Scan for the cell matching the given text and deliver its [x, y] coordinate at center. 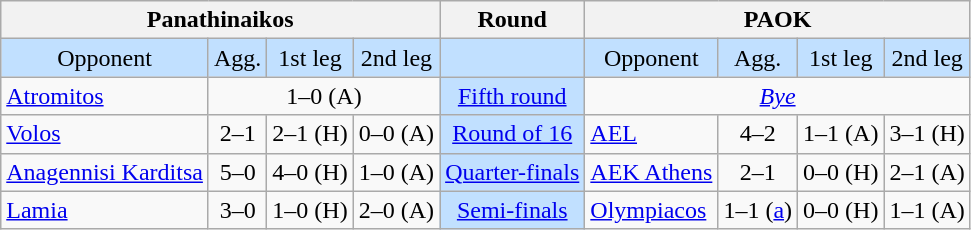
4–0 (H) [310, 172]
Round of 16 [512, 134]
3–0 [237, 210]
3–1 (H) [927, 134]
1–1 (a) [758, 210]
Fifth round [512, 96]
Atromitos [105, 96]
2–1 (H) [310, 134]
AEL [652, 134]
Quarter-finals [512, 172]
Semi-finals [512, 210]
Bye [778, 96]
Olympiacos [652, 210]
Anagennisi Karditsa [105, 172]
AEK Athens [652, 172]
Panathinaikos [220, 20]
4–2 [758, 134]
PAOK [778, 20]
Volos [105, 134]
Round [512, 20]
5–0 [237, 172]
2–1 (A) [927, 172]
1–0 (H) [310, 210]
Lamia [105, 210]
0–0 (A) [396, 134]
2–0 (A) [396, 210]
